Extract the [x, y] coordinate from the center of the cell holding the provided text.  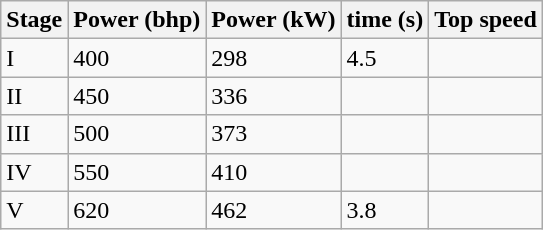
450 [137, 96]
400 [137, 58]
620 [137, 210]
III [34, 134]
I [34, 58]
298 [274, 58]
462 [274, 210]
Power (bhp) [137, 20]
500 [137, 134]
V [34, 210]
336 [274, 96]
410 [274, 172]
4.5 [385, 58]
373 [274, 134]
Top speed [486, 20]
Stage [34, 20]
3.8 [385, 210]
IV [34, 172]
Power (kW) [274, 20]
time (s) [385, 20]
II [34, 96]
550 [137, 172]
